Search for the cell housing the specified text and yield its [x, y] center coordinate. 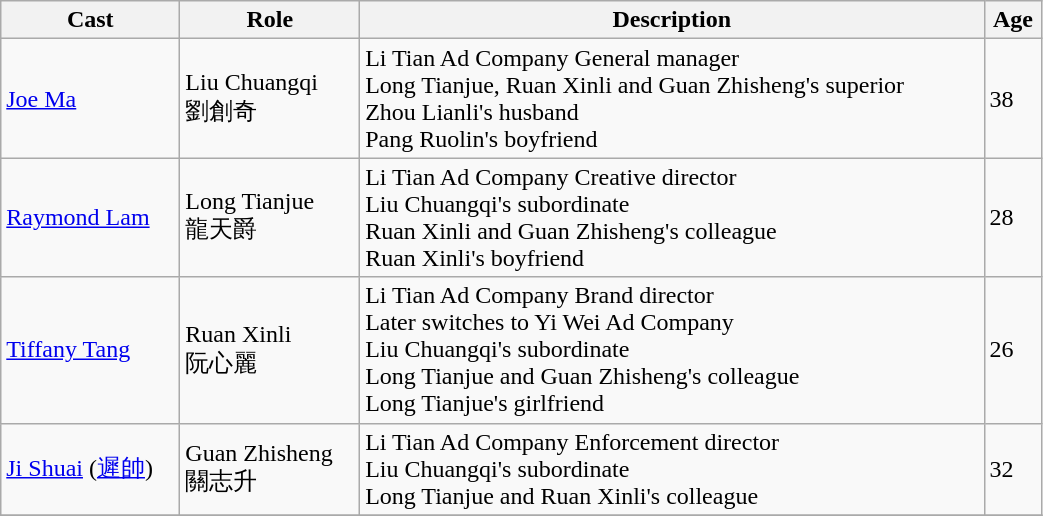
Guan Zhisheng關志升 [270, 469]
Cast [90, 20]
Age [1013, 20]
26 [1013, 350]
Ji Shuai (遲帥) [90, 469]
Liu Chuangqi劉創奇 [270, 98]
Joe Ma [90, 98]
Tiffany Tang [90, 350]
Li Tian Ad Company Creative directorLiu Chuangqi's subordinateRuan Xinli and Guan Zhisheng's colleagueRuan Xinli's boyfriend [672, 218]
38 [1013, 98]
Description [672, 20]
Long Tianjue龍天爵 [270, 218]
Role [270, 20]
Ruan Xinli阮心麗 [270, 350]
28 [1013, 218]
Li Tian Ad Company General managerLong Tianjue, Ruan Xinli and Guan Zhisheng's superiorZhou Lianli's husbandPang Ruolin's boyfriend [672, 98]
32 [1013, 469]
Li Tian Ad Company Enforcement directorLiu Chuangqi's subordinateLong Tianjue and Ruan Xinli's colleague [672, 469]
Raymond Lam [90, 218]
